Return the (X, Y) coordinate for the center point of the cell that contains the specified text.  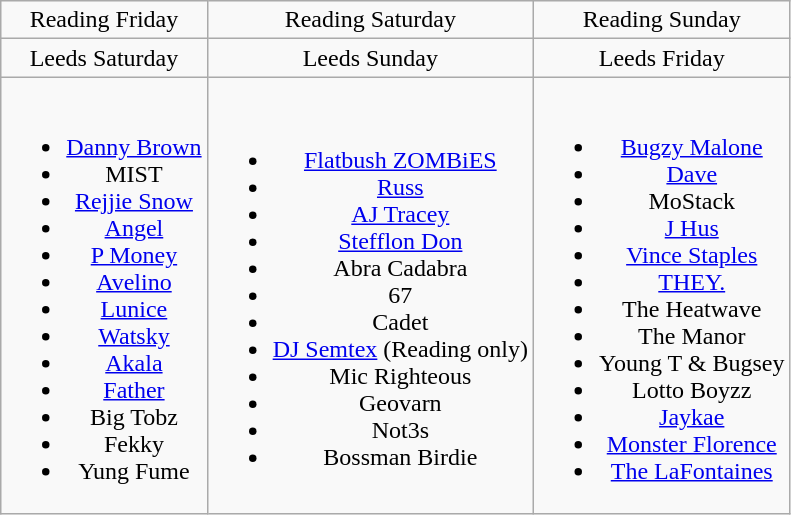
Leeds Sunday (370, 58)
Leeds Friday (662, 58)
Flatbush ZOMBiESRussAJ TraceyStefflon DonAbra Cadabra67CadetDJ Semtex (Reading only)Mic RighteousGeovarnNot3sBossman Birdie (370, 296)
Bugzy MaloneDaveMoStackJ HusVince StaplesTHEY.The HeatwaveThe ManorYoung T & BugseyLotto BoyzzJaykaeMonster FlorenceThe LaFontaines (662, 296)
Reading Sunday (662, 20)
Reading Friday (104, 20)
Reading Saturday (370, 20)
Danny BrownMISTRejjie SnowAngelP MoneyAvelinoLuniceWatskyAkalaFatherBig TobzFekkyYung Fume (104, 296)
Leeds Saturday (104, 58)
